Extract the (X, Y) coordinate from the center of the cell holding the provided text.  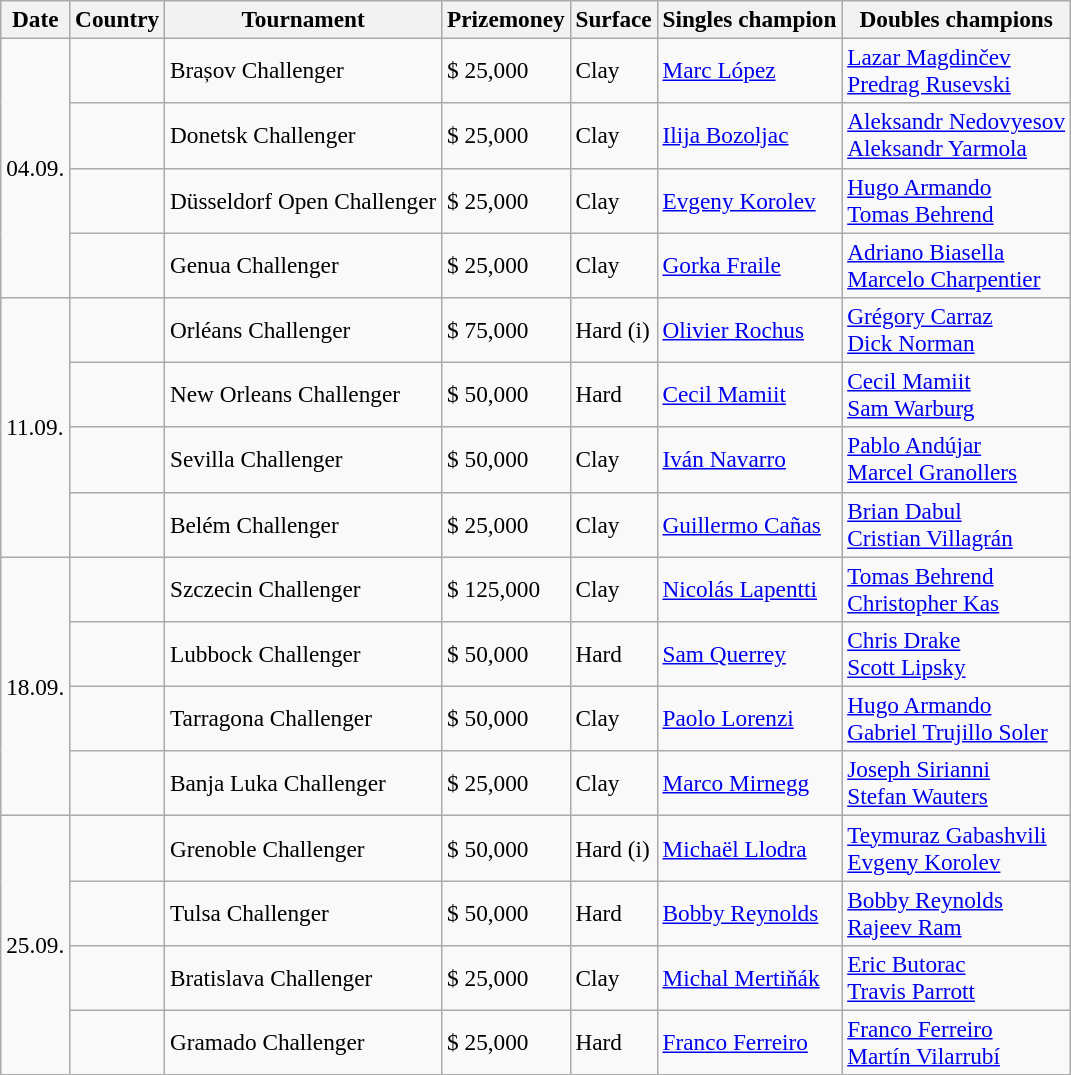
Pablo Andújar Marcel Granollers (956, 460)
Gramado Challenger (304, 1042)
Evgeny Korolev (750, 200)
Paolo Lorenzi (750, 718)
Singles champion (750, 19)
Grégory Carraz Dick Norman (956, 330)
Bobby Reynolds (750, 912)
Marc López (750, 70)
Country (118, 19)
25.09. (36, 944)
Prizemoney (506, 19)
Grenoble Challenger (304, 848)
Tulsa Challenger (304, 912)
$ 75,000 (506, 330)
Michaël Llodra (750, 848)
Hugo Armando Tomas Behrend (956, 200)
Bratislava Challenger (304, 978)
Marco Mirnegg (750, 784)
Adriano Biasella Marcelo Charpentier (956, 264)
Date (36, 19)
Surface (614, 19)
Sevilla Challenger (304, 460)
Chris Drake Scott Lipsky (956, 654)
Aleksandr Nedovyesov Aleksandr Yarmola (956, 136)
Banja Luka Challenger (304, 784)
Joseph Sirianni Stefan Wauters (956, 784)
Lubbock Challenger (304, 654)
Teymuraz Gabashvili Evgeny Korolev (956, 848)
Donetsk Challenger (304, 136)
Guillermo Cañas (750, 524)
Brașov Challenger (304, 70)
Ilija Bozoljac (750, 136)
Szczecin Challenger (304, 588)
Cecil Mamiit Sam Warburg (956, 394)
Tomas Behrend Christopher Kas (956, 588)
Belém Challenger (304, 524)
Genua Challenger (304, 264)
Franco Ferreiro Martín Vilarrubí (956, 1042)
Düsseldorf Open Challenger (304, 200)
$ 125,000 (506, 588)
Michal Mertiňák (750, 978)
Orléans Challenger (304, 330)
18.09. (36, 686)
Nicolás Lapentti (750, 588)
Hugo Armando Gabriel Trujillo Soler (956, 718)
Sam Querrey (750, 654)
Iván Navarro (750, 460)
11.09. (36, 426)
Franco Ferreiro (750, 1042)
Bobby Reynolds Rajeev Ram (956, 912)
Cecil Mamiit (750, 394)
Doubles champions (956, 19)
New Orleans Challenger (304, 394)
Gorka Fraile (750, 264)
Tarragona Challenger (304, 718)
Eric Butorac Travis Parrott (956, 978)
Lazar Magdinčev Predrag Rusevski (956, 70)
Brian Dabul Cristian Villagrán (956, 524)
04.09. (36, 168)
Tournament (304, 19)
Olivier Rochus (750, 330)
